Pinpoint the cell where the given text exists, returning its (x, y) midpoint coordinate. 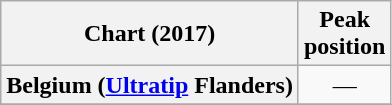
— (344, 85)
Peakposition (344, 34)
Belgium (Ultratip Flanders) (150, 85)
Chart (2017) (150, 34)
